Find where the given text appears and provide that cell's center as [X, Y] coordinate. 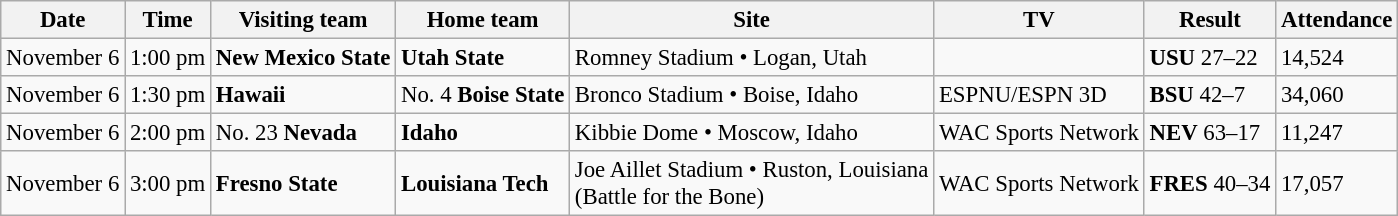
Result [1210, 20]
Hawaii [304, 95]
11,247 [1337, 133]
FRES 40–34 [1210, 184]
Date [63, 20]
Kibbie Dome • Moscow, Idaho [752, 133]
Fresno State [304, 184]
1:30 pm [168, 95]
Visiting team [304, 20]
BSU 42–7 [1210, 95]
Louisiana Tech [483, 184]
Home team [483, 20]
Site [752, 20]
USU 27–22 [1210, 58]
Romney Stadium • Logan, Utah [752, 58]
New Mexico State [304, 58]
3:00 pm [168, 184]
No. 23 Nevada [304, 133]
1:00 pm [168, 58]
Attendance [1337, 20]
Time [168, 20]
14,524 [1337, 58]
Joe Aillet Stadium • Ruston, Louisiana(Battle for the Bone) [752, 184]
17,057 [1337, 184]
TV [1040, 20]
34,060 [1337, 95]
ESPNU/ESPN 3D [1040, 95]
NEV 63–17 [1210, 133]
Utah State [483, 58]
Bronco Stadium • Boise, Idaho [752, 95]
2:00 pm [168, 133]
Idaho [483, 133]
No. 4 Boise State [483, 95]
